Determine the [X, Y] coordinate at the center of the cell enclosing the given text.  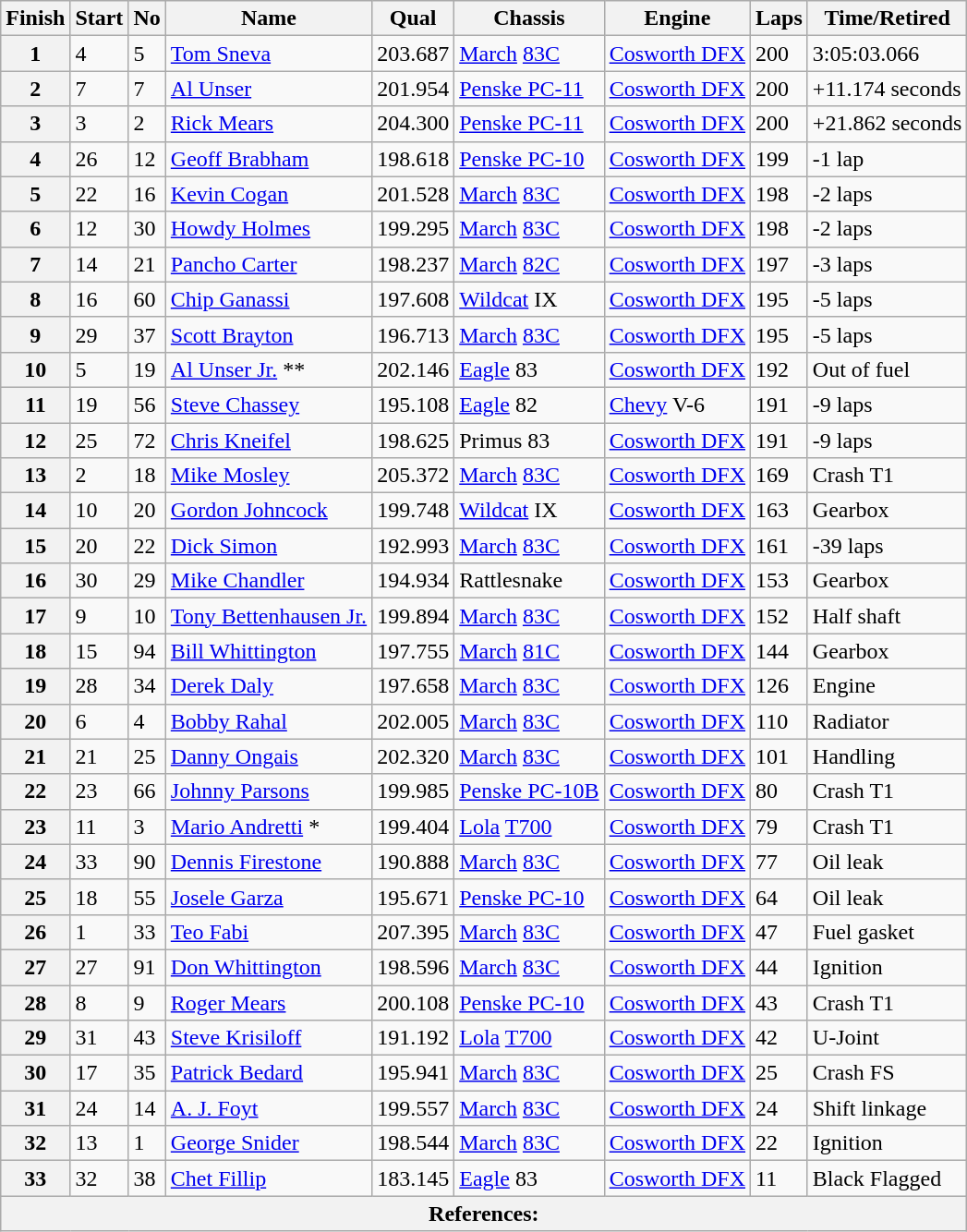
Derek Daly [268, 686]
192.993 [414, 546]
Chassis [529, 18]
Al Unser Jr. ** [268, 369]
91 [147, 967]
199.557 [414, 1108]
197 [780, 264]
197.755 [414, 651]
Handling [887, 756]
+21.862 seconds [887, 124]
60 [147, 299]
March 82C [529, 264]
198.625 [414, 441]
Steve Chassey [268, 405]
34 [147, 686]
Mike Mosley [268, 476]
Crash FS [887, 1073]
199.404 [414, 827]
Mike Chandler [268, 581]
Scott Brayton [268, 334]
207.395 [414, 932]
Teo Fabi [268, 932]
198.596 [414, 967]
42 [780, 1038]
90 [147, 862]
Howdy Holmes [268, 229]
101 [780, 756]
Radiator [887, 721]
195.108 [414, 405]
110 [780, 721]
197.658 [414, 686]
197.608 [414, 299]
Bobby Rahal [268, 721]
Time/Retired [887, 18]
Mario Andretti * [268, 827]
199.894 [414, 616]
Gordon Johncock [268, 511]
163 [780, 511]
Danny Ongais [268, 756]
37 [147, 334]
72 [147, 441]
199.295 [414, 229]
Josele Garza [268, 897]
202.005 [414, 721]
3:05:03.066 [887, 54]
Primus 83 [529, 441]
201.954 [414, 89]
199.985 [414, 791]
Qual [414, 18]
144 [780, 651]
Steve Krisiloff [268, 1038]
Black Flagged [887, 1178]
Roger Mears [268, 1002]
Chip Ganassi [268, 299]
126 [780, 686]
Penske PC-10B [529, 791]
Fuel gasket [887, 932]
Johnny Parsons [268, 791]
195.671 [414, 897]
Geoff Brabham [268, 159]
190.888 [414, 862]
35 [147, 1073]
Laps [780, 18]
Tom Sneva [268, 54]
200.108 [414, 1002]
201.528 [414, 194]
192 [780, 369]
+11.174 seconds [887, 89]
Start [100, 18]
66 [147, 791]
Dick Simon [268, 546]
202.146 [414, 369]
94 [147, 651]
March 81C [529, 651]
A. J. Foyt [268, 1108]
-3 laps [887, 264]
77 [780, 862]
64 [780, 897]
Shift linkage [887, 1108]
Patrick Bedard [268, 1073]
Chevy V-6 [677, 405]
198.237 [414, 264]
U-Joint [887, 1038]
Half shaft [887, 616]
79 [780, 827]
80 [780, 791]
205.372 [414, 476]
Pancho Carter [268, 264]
56 [147, 405]
Kevin Cogan [268, 194]
Chet Fillip [268, 1178]
George Snider [268, 1143]
198.618 [414, 159]
Eagle 82 [529, 405]
55 [147, 897]
Al Unser [268, 89]
References: [484, 1214]
199 [780, 159]
Finish [35, 18]
199.748 [414, 511]
38 [147, 1178]
44 [780, 967]
191.192 [414, 1038]
198.544 [414, 1143]
204.300 [414, 124]
Rick Mears [268, 124]
183.145 [414, 1178]
202.320 [414, 756]
153 [780, 581]
Name [268, 18]
-39 laps [887, 546]
194.934 [414, 581]
47 [780, 932]
203.687 [414, 54]
Rattlesnake [529, 581]
Dennis Firestone [268, 862]
-1 lap [887, 159]
152 [780, 616]
196.713 [414, 334]
195.941 [414, 1073]
Chris Kneifel [268, 441]
169 [780, 476]
Out of fuel [887, 369]
Bill Whittington [268, 651]
No [147, 18]
161 [780, 546]
Tony Bettenhausen Jr. [268, 616]
Don Whittington [268, 967]
